Return [x, y] of the center of cell containing provided text 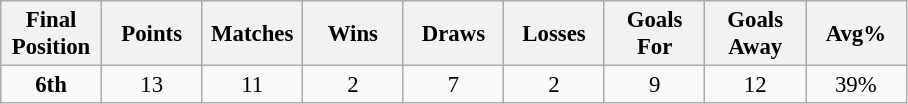
Final Position [52, 34]
13 [152, 85]
6th [52, 85]
39% [856, 85]
7 [454, 85]
Goals Away [756, 34]
Avg% [856, 34]
Points [152, 34]
11 [252, 85]
Draws [454, 34]
9 [654, 85]
Goals For [654, 34]
Wins [354, 34]
Losses [554, 34]
12 [756, 85]
Matches [252, 34]
